Determine the (X, Y) coordinate at the center of the cell enclosing the given text.  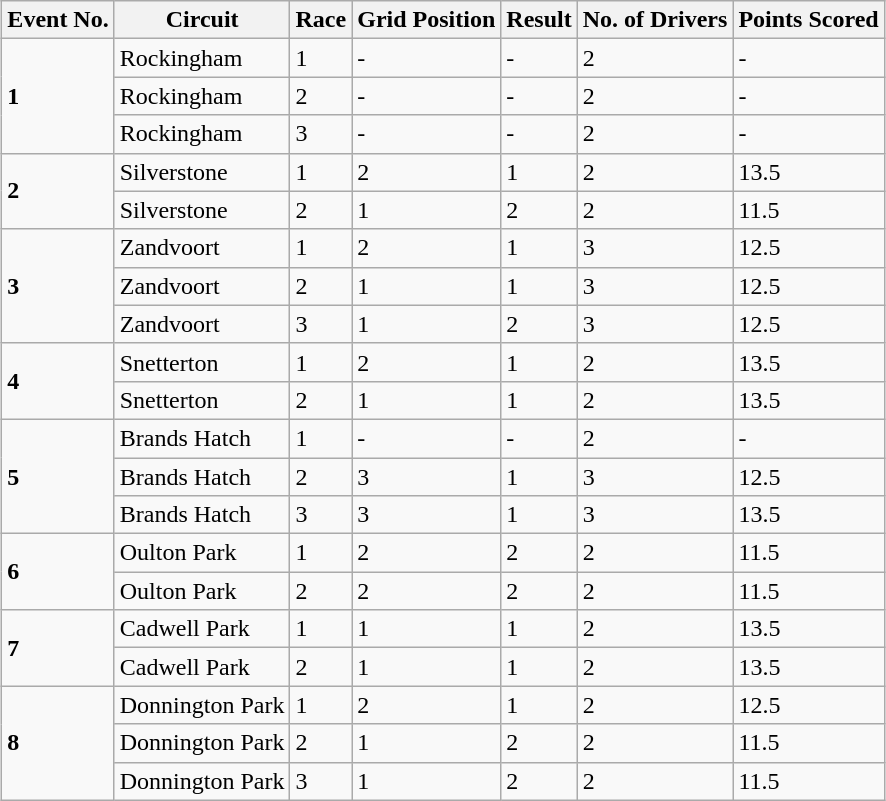
Event No. (58, 20)
Race (321, 20)
4 (58, 381)
5 (58, 476)
6 (58, 572)
Points Scored (808, 20)
Grid Position (426, 20)
No. of Drivers (655, 20)
Circuit (202, 20)
7 (58, 648)
8 (58, 743)
Result (539, 20)
